Extract the (x, y) coordinate from the center of the cell holding the provided text.  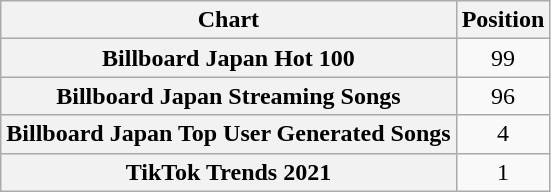
TikTok Trends 2021 (228, 172)
Chart (228, 20)
Billboard Japan Top User Generated Songs (228, 134)
4 (503, 134)
1 (503, 172)
Billboard Japan Streaming Songs (228, 96)
Billboard Japan Hot 100 (228, 58)
96 (503, 96)
Position (503, 20)
99 (503, 58)
